Detect which cell encompasses the target text, then output its (X, Y) center coordinate. 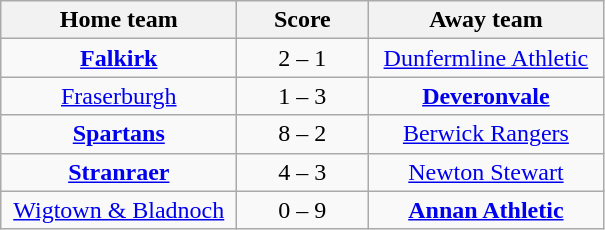
Fraserburgh (119, 96)
Falkirk (119, 58)
8 – 2 (302, 134)
Home team (119, 20)
Away team (486, 20)
Annan Athletic (486, 210)
Stranraer (119, 172)
Deveronvale (486, 96)
Berwick Rangers (486, 134)
Score (302, 20)
Wigtown & Bladnoch (119, 210)
4 – 3 (302, 172)
2 – 1 (302, 58)
0 – 9 (302, 210)
Newton Stewart (486, 172)
Dunfermline Athletic (486, 58)
Spartans (119, 134)
1 – 3 (302, 96)
